Locate the cell with the specified text and output its [X, Y] center coordinate. 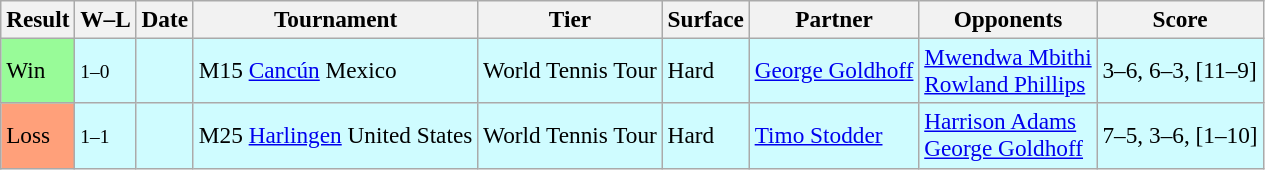
W–L [106, 19]
Loss [38, 136]
M15 Cancún Mexico [335, 70]
Tournament [335, 19]
1–1 [106, 136]
Opponents [1008, 19]
Mwendwa Mbithi Rowland Phillips [1008, 70]
Score [1180, 19]
M25 Harlingen United States [335, 136]
Harrison Adams George Goldhoff [1008, 136]
Result [38, 19]
Timo Stodder [834, 136]
1–0 [106, 70]
Tier [570, 19]
Win [38, 70]
7–5, 3–6, [1–10] [1180, 136]
Date [164, 19]
George Goldhoff [834, 70]
Surface [706, 19]
Partner [834, 19]
3–6, 6–3, [11–9] [1180, 70]
